Return (x, y) of the center of cell containing provided text 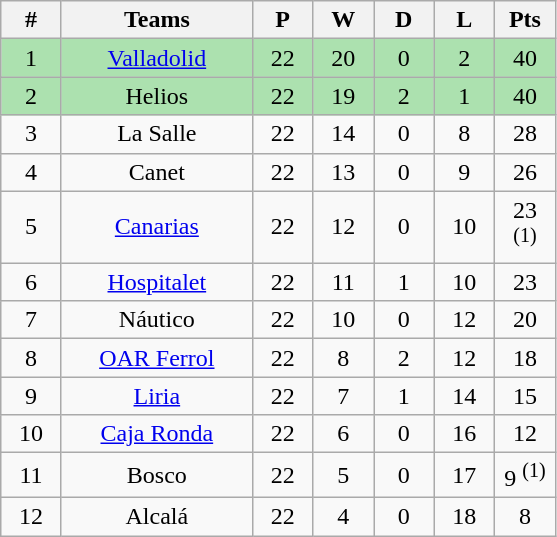
Teams (156, 20)
Liria (156, 396)
Náutico (156, 320)
Helios (156, 96)
Pts (526, 20)
15 (526, 396)
19 (344, 96)
L (464, 20)
OAR Ferrol (156, 358)
Alcalá (156, 516)
Caja Ronda (156, 434)
17 (464, 476)
9 (1) (526, 476)
16 (464, 434)
28 (526, 134)
23 (526, 282)
D (404, 20)
3 (32, 134)
Canarias (156, 227)
26 (526, 172)
Hospitalet (156, 282)
Valladolid (156, 58)
23 (1) (526, 227)
Bosco (156, 476)
P (282, 20)
# (32, 20)
La Salle (156, 134)
W (344, 20)
Canet (156, 172)
13 (344, 172)
